Detect which cell encompasses the target text, then output its (x, y) center coordinate. 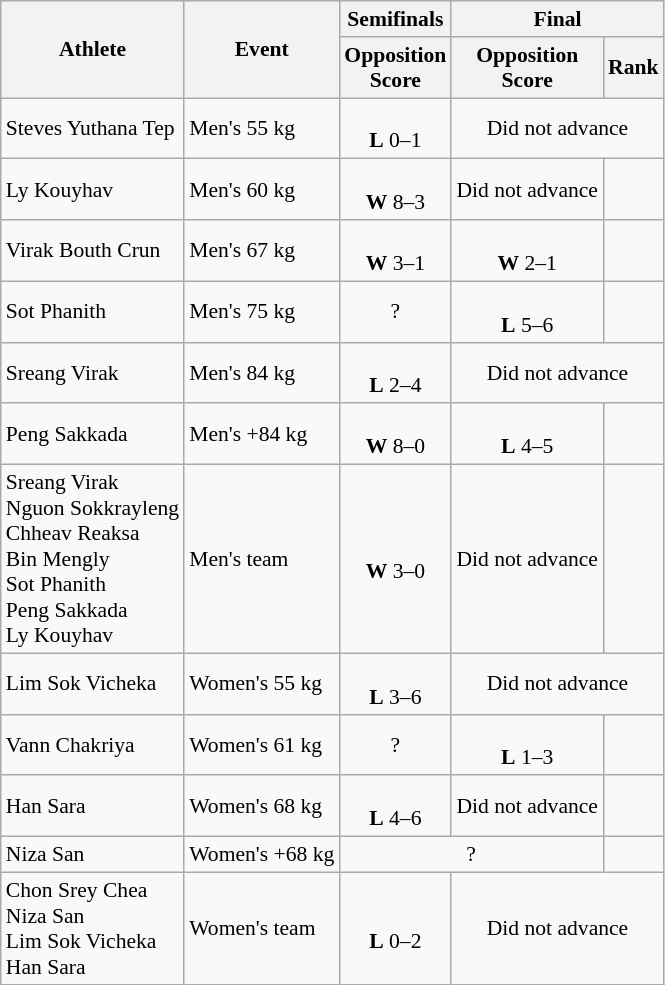
Han Sara (92, 806)
Final (557, 19)
Men's 60 kg (262, 190)
Rank (634, 68)
Women's 68 kg (262, 806)
Men's 75 kg (262, 312)
W 8–0 (395, 434)
Peng Sakkada (92, 434)
L 5–6 (527, 312)
W 8–3 (395, 190)
W 3–0 (395, 560)
Chon Srey CheaNiza SanLim Sok VichekaHan Sara (92, 928)
L 1–3 (527, 744)
L 3–6 (395, 684)
Men's 67 kg (262, 250)
Lim Sok Vicheka (92, 684)
Men's team (262, 560)
Niza San (92, 855)
W 2–1 (527, 250)
Women's 55 kg (262, 684)
Men's 84 kg (262, 372)
Men's +84 kg (262, 434)
L 4–5 (527, 434)
Women's +68 kg (262, 855)
Virak Bouth Crun (92, 250)
W 3–1 (395, 250)
L 0–1 (395, 128)
Ly Kouyhav (92, 190)
L 2–4 (395, 372)
L 0–2 (395, 928)
Sreang VirakNguon SokkraylengChheav ReaksaBin MenglySot PhanithPeng SakkadaLy Kouyhav (92, 560)
Sreang Virak (92, 372)
Athlete (92, 50)
L 4–6 (395, 806)
Vann Chakriya (92, 744)
Men's 55 kg (262, 128)
Sot Phanith (92, 312)
Women's 61 kg (262, 744)
Event (262, 50)
Women's team (262, 928)
Steves Yuthana Tep (92, 128)
Semifinals (395, 19)
